From the cell containing the given text, extract its center point as (x, y) coordinate. 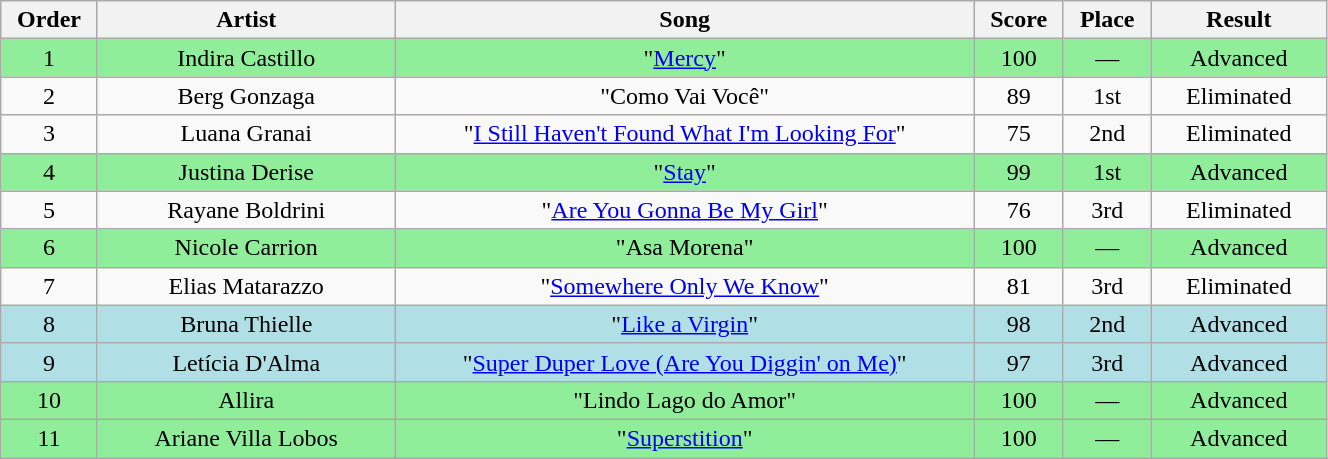
6 (49, 248)
3 (49, 134)
1 (49, 58)
89 (1018, 96)
Letícia D'Alma (246, 362)
7 (49, 286)
Rayane Boldrini (246, 210)
"Are You Gonna Be My Girl" (684, 210)
"Stay" (684, 172)
"Somewhere Only We Know" (684, 286)
98 (1018, 324)
Song (684, 20)
Order (49, 20)
"Super Duper Love (Are You Diggin' on Me)" (684, 362)
"Mercy" (684, 58)
"Superstition" (684, 438)
Ariane Villa Lobos (246, 438)
"I Still Haven't Found What I'm Looking For" (684, 134)
Result (1238, 20)
75 (1018, 134)
76 (1018, 210)
5 (49, 210)
10 (49, 400)
"Like a Virgin" (684, 324)
Indira Castillo (246, 58)
Justina Derise (246, 172)
Luana Granai (246, 134)
Elias Matarazzo (246, 286)
"Lindo Lago do Amor" (684, 400)
81 (1018, 286)
9 (49, 362)
97 (1018, 362)
Artist (246, 20)
Allira (246, 400)
Bruna Thielle (246, 324)
4 (49, 172)
"Asa Morena" (684, 248)
Score (1018, 20)
2 (49, 96)
8 (49, 324)
11 (49, 438)
99 (1018, 172)
"Como Vai Você" (684, 96)
Nicole Carrion (246, 248)
Place (1107, 20)
Berg Gonzaga (246, 96)
